Capture the cell that displays the provided text and extract its (X, Y) central coordinate. 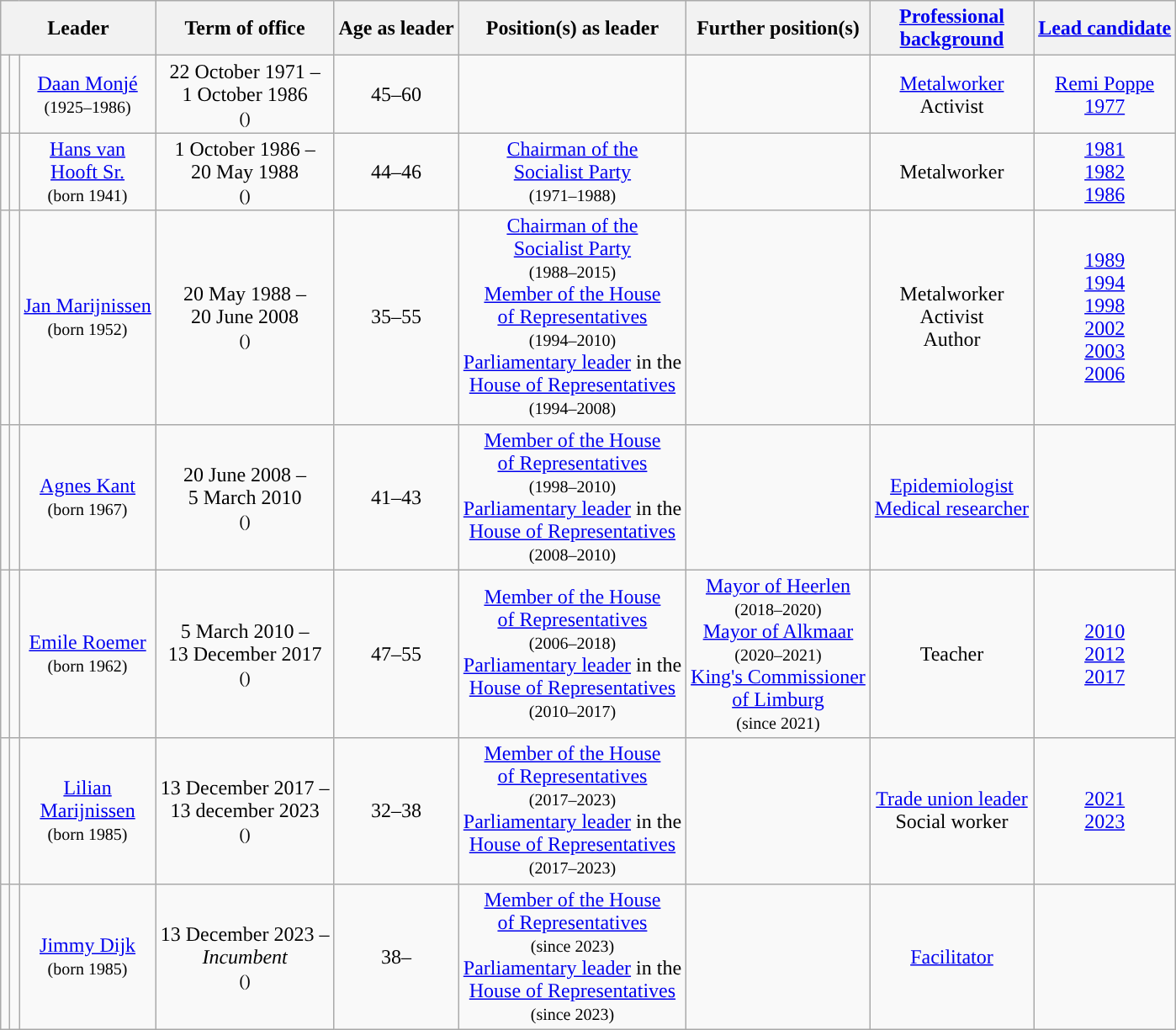
Lilian Marijnissen (born 1985) (87, 811)
Emile Roemer (born 1962) (87, 654)
Mayor of Heerlen (2018–2020) Mayor of Alkmaar (2020–2021) King's Commissioner of Limburg (since 2021) (779, 654)
Age as leader (396, 29)
Agnes Kant (born 1967) (87, 496)
Epidemiologist Medical researcher (951, 496)
Trade union leader Social worker (951, 811)
13 December 2023 – Incumbent () (245, 956)
5 March 2010 – 13 December 2017 () (245, 654)
2010 2012 2017 (1105, 654)
22 October 1971 – 1 October 1986 () (245, 94)
Lead candidate (1105, 29)
45–60 (396, 94)
1989 1994 1998 2002 2003 2006 (1105, 317)
Leader (78, 29)
1 October 1986 – 20 May 1988 () (245, 172)
Member of the House of Representatives (2017–2023) Parliamentary leader in the House of Representatives (2017–2023) (572, 811)
Term of office (245, 29)
47–55 (396, 654)
Jimmy Dijk (born 1985) (87, 956)
Teacher (951, 654)
20 May 1988 – 20 June 2008 () (245, 317)
1981 1982 1986 (1105, 172)
Member of the House of Representatives (2006–2018) Parliamentary leader in the House of Representatives (2010–2017) (572, 654)
Metalworker Activist Author (951, 317)
Member of the House of Representatives (1998–2010) Parliamentary leader in the House of Representatives (2008–2010) (572, 496)
Chairman of the Socialist Party (1971–1988) (572, 172)
Metalworker Activist (951, 94)
Further position(s) (779, 29)
35–55 (396, 317)
38– (396, 956)
Professional background (951, 29)
Remi Poppe1977 (1105, 94)
Metalworker (951, 172)
Jan Marijnissen (born 1952) (87, 317)
Position(s) as leader (572, 29)
41–43 (396, 496)
Hans van Hooft Sr. (born 1941) (87, 172)
2021 2023 (1105, 811)
13 December 2017 – 13 december 2023 () (245, 811)
44–46 (396, 172)
Member of the House of Representatives (since 2023) Parliamentary leader in the House of Representatives (since 2023) (572, 956)
32–38 (396, 811)
20 June 2008 – 5 March 2010 () (245, 496)
Facilitator (951, 956)
Daan Monjé (1925–1986) (87, 94)
